Locate the cell with the specified text and output its (X, Y) center coordinate. 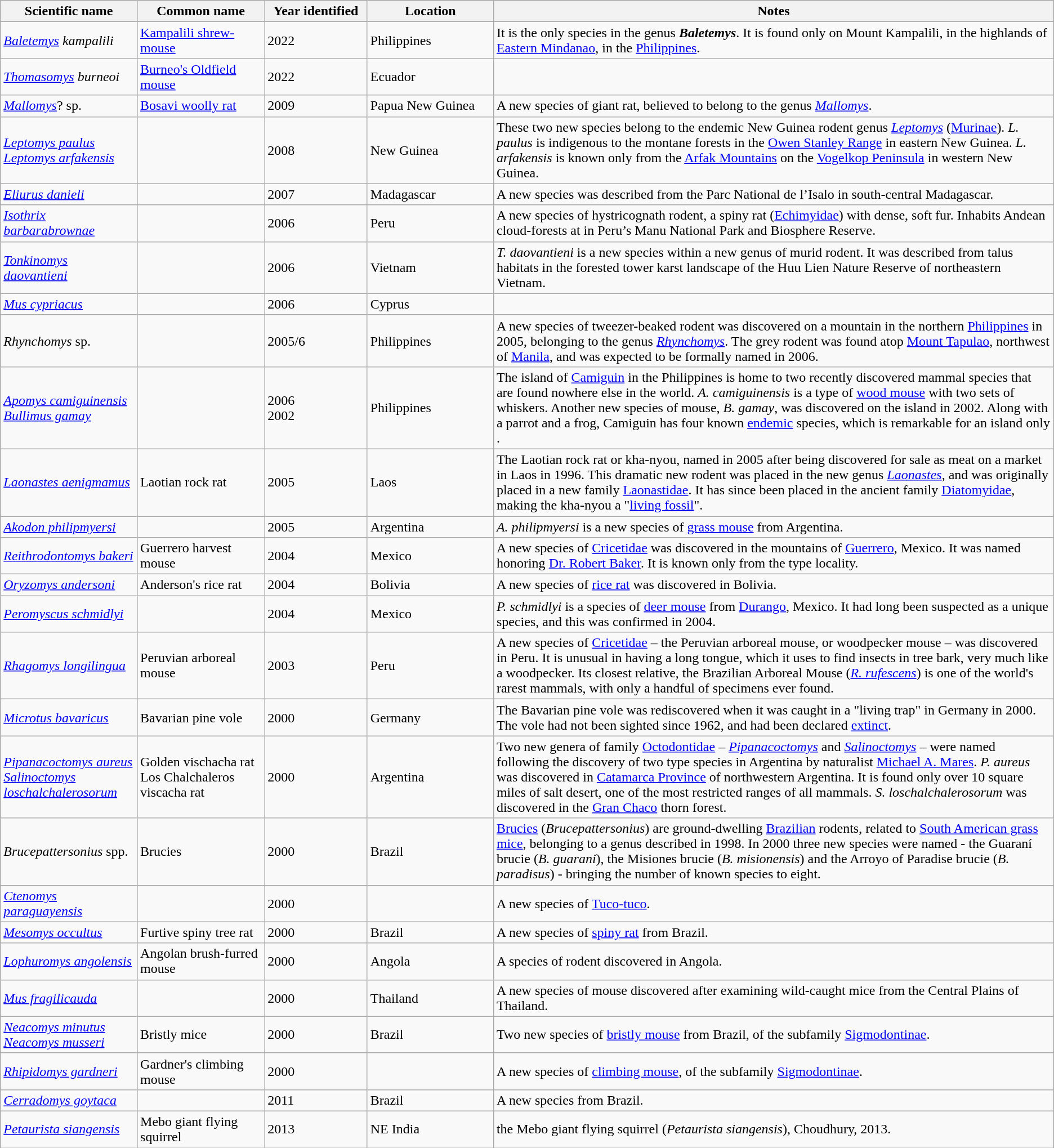
Vietnam (430, 267)
Ecuador (430, 77)
Peromyscus schmidlyi (69, 614)
2011 (316, 1100)
Mus cypriacus (69, 304)
Eliurus danieli (69, 194)
Microtus bavaricus (69, 717)
Mebo giant flying squirrel (201, 1129)
Brucies (201, 851)
Bosavi woolly rat (201, 106)
A new species from Brazil. (774, 1100)
2007 (316, 194)
Year identified (316, 11)
Burneo's Oldfield mouse (201, 77)
Laotian rock rat (201, 482)
A species of rodent discovered in Angola. (774, 962)
Angola (430, 962)
Bristly mice (201, 1035)
A new species of mouse discovered after examining wild-caught mice from the Central Plains of Thailand. (774, 998)
Peruvian arboreal mouse (201, 665)
Mallomys? sp. (69, 106)
Common name (201, 11)
Cyprus (430, 304)
Golden vischacha rat Los Chalchaleros viscacha rat (201, 777)
Germany (430, 717)
Neacomys minutus Neacomys musseri (69, 1035)
Isothrix barbarabrownae (69, 223)
Furtive spiny tree rat (201, 932)
A new species was described from the Parc National de l’Isalo in south-central Madagascar. (774, 194)
2013 (316, 1129)
Mesomys occultus (69, 932)
Laonastes aenigmamus (69, 482)
Madagascar (430, 194)
P. schmidlyi is a species of deer mouse from Durango, Mexico. It had long been suspected as a unique species, and this was confirmed in 2004. (774, 614)
Notes (774, 11)
Papua New Guinea (430, 106)
Leptomys paulus Leptomys arfakensis (69, 150)
Cerradomys goytaca (69, 1100)
A new species of rice rat was discovered in Bolivia. (774, 585)
Two new species of bristly mouse from Brazil, of the subfamily Sigmodontinae. (774, 1035)
2009 (316, 106)
Akodon philipmyersi (69, 526)
Lophuromys angolensis (69, 962)
Angolan brush-furred mouse (201, 962)
Oryzomys andersoni (69, 585)
Anderson's rice rat (201, 585)
Rhynchomys sp. (69, 341)
A new species of Tuco-tuco. (774, 903)
A new species of spiny rat from Brazil. (774, 932)
A new species of giant rat, believed to belong to the genus Mallomys. (774, 106)
New Guinea (430, 150)
Bolivia (430, 585)
Location (430, 11)
A. philipmyersi is a new species of grass mouse from Argentina. (774, 526)
Baletemys kampalili (69, 41)
the Mebo giant flying squirrel (Petaurista siangensis), Choudhury, 2013. (774, 1129)
Mus fragilicauda (69, 998)
Pipanacoctomys aureus Salinoctomys loschalchalerosorum (69, 777)
Reithrodontomys bakeri (69, 556)
Laos (430, 482)
Tonkinomys daovantieni (69, 267)
2003 (316, 665)
Kampalili shrew-mouse (201, 41)
Bavarian pine vole (201, 717)
Brucepattersonius spp. (69, 851)
NE India (430, 1129)
Rhagomys longilingua (69, 665)
Rhipidomys gardneri (69, 1071)
2008 (316, 150)
Scientific name (69, 11)
Gardner's climbing mouse (201, 1071)
2005/6 (316, 341)
Thailand (430, 998)
Apomys camiguinensis Bullimus gamay (69, 408)
Ctenomys paraguayensis (69, 903)
It is the only species in the genus Baletemys. It is found only on Mount Kampalili, in the highlands of Eastern Mindanao, in the Philippines. (774, 41)
2006 2002 (316, 408)
Guerrero harvest mouse (201, 556)
Thomasomys burneoi (69, 77)
A new species of climbing mouse, of the subfamily Sigmodontinae. (774, 1071)
Petaurista siangensis (69, 1129)
